Locate the cell with the specified text and output its (x, y) center coordinate. 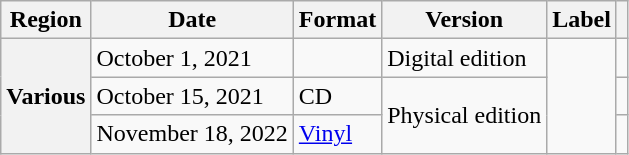
Date (192, 20)
Version (464, 20)
November 18, 2022 (192, 134)
Vinyl (337, 134)
Format (337, 20)
October 1, 2021 (192, 58)
Physical edition (464, 115)
CD (337, 96)
Digital edition (464, 58)
October 15, 2021 (192, 96)
Various (46, 96)
Label (582, 20)
Region (46, 20)
